Determine the (x, y) coordinate at the center of the cell enclosing the given text.  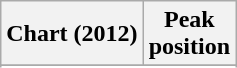
Chart (2012) (72, 34)
Peakposition (189, 34)
